Output the (X, Y) coordinate of the center of the cell containing the given text.  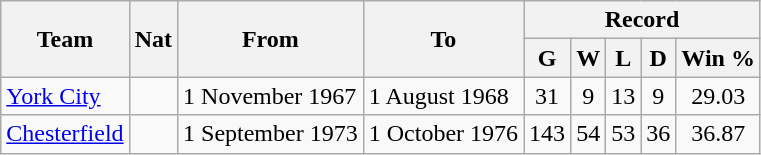
D (658, 58)
To (443, 39)
York City (65, 96)
53 (624, 134)
31 (548, 96)
Chesterfield (65, 134)
36.87 (718, 134)
29.03 (718, 96)
13 (624, 96)
143 (548, 134)
Record (642, 20)
G (548, 58)
1 November 1967 (271, 96)
1 September 1973 (271, 134)
1 October 1976 (443, 134)
Team (65, 39)
1 August 1968 (443, 96)
Win % (718, 58)
54 (588, 134)
36 (658, 134)
From (271, 39)
L (624, 58)
Nat (153, 39)
W (588, 58)
